Return the (x, y) coordinate for the center point of the cell that contains the specified text.  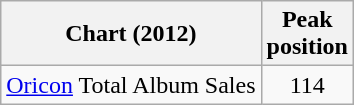
Chart (2012) (131, 34)
114 (307, 85)
Peakposition (307, 34)
Oricon Total Album Sales (131, 85)
